Find where the given text appears and provide that cell's center as (x, y) coordinate. 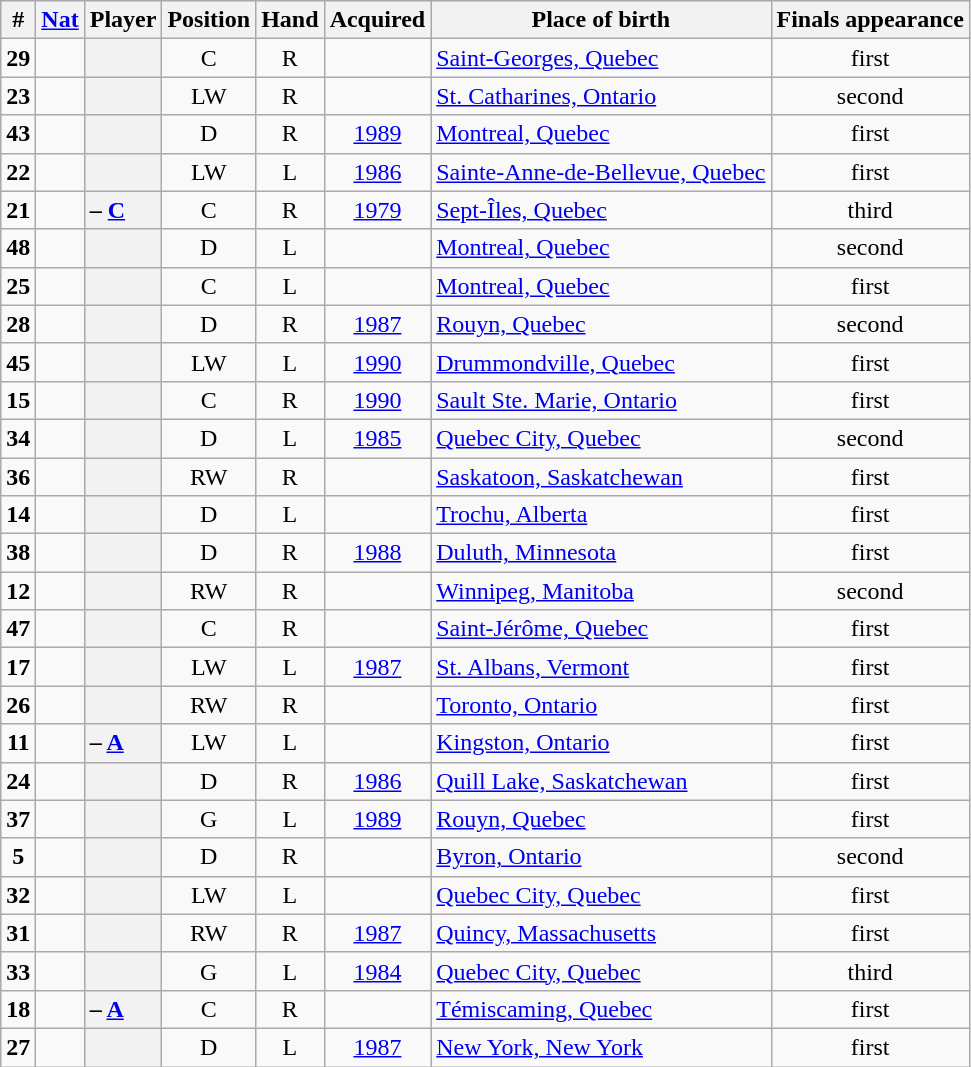
27 (18, 1047)
– C (123, 210)
Sept-Îles, Quebec (601, 210)
Saint-Georges, Quebec (601, 58)
Byron, Ontario (601, 857)
34 (18, 438)
Sault Ste. Marie, Ontario (601, 400)
38 (18, 553)
43 (18, 134)
# (18, 20)
1979 (378, 210)
45 (18, 362)
22 (18, 172)
31 (18, 933)
5 (18, 857)
25 (18, 286)
23 (18, 96)
St. Catharines, Ontario (601, 96)
Hand (290, 20)
1988 (378, 553)
26 (18, 705)
48 (18, 248)
Témiscaming, Quebec (601, 1009)
11 (18, 743)
21 (18, 210)
Acquired (378, 20)
1984 (378, 971)
14 (18, 515)
Saint-Jérôme, Quebec (601, 629)
15 (18, 400)
Winnipeg, Manitoba (601, 591)
Trochu, Alberta (601, 515)
Quincy, Massachusetts (601, 933)
29 (18, 58)
Duluth, Minnesota (601, 553)
Toronto, Ontario (601, 705)
St. Albans, Vermont (601, 667)
24 (18, 781)
28 (18, 324)
Quill Lake, Saskatchewan (601, 781)
17 (18, 667)
12 (18, 591)
Place of birth (601, 20)
New York, New York (601, 1047)
Kingston, Ontario (601, 743)
1985 (378, 438)
36 (18, 477)
32 (18, 895)
Saskatoon, Saskatchewan (601, 477)
37 (18, 819)
Drummondville, Quebec (601, 362)
Sainte-Anne-de-Bellevue, Quebec (601, 172)
Nat (60, 20)
Player (123, 20)
Position (209, 20)
33 (18, 971)
18 (18, 1009)
Finals appearance (870, 20)
47 (18, 629)
